Detect which cell encompasses the target text, then output its [X, Y] center coordinate. 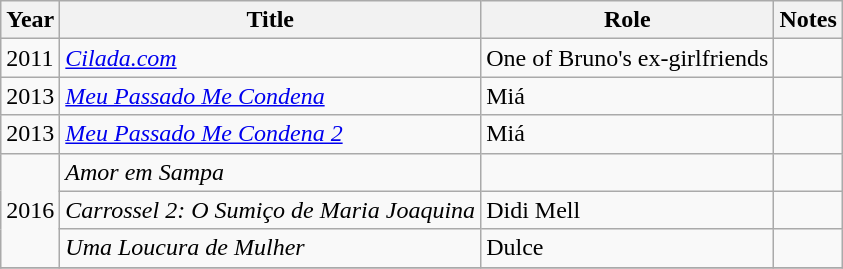
Meu Passado Me Condena 2 [270, 134]
Year [30, 20]
2016 [30, 210]
Carrossel 2: O Sumiço de Maria Joaquina [270, 210]
Title [270, 20]
Didi Mell [628, 210]
Amor em Sampa [270, 172]
Role [628, 20]
Uma Loucura de Mulher [270, 248]
Meu Passado Me Condena [270, 96]
Notes [808, 20]
One of Bruno's ex-girlfriends [628, 58]
Dulce [628, 248]
2011 [30, 58]
Cilada.com [270, 58]
